Output the [x, y] coordinate of the center of the cell containing the given text.  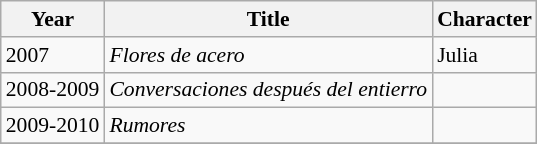
Conversaciones después del entierro [268, 90]
Character [484, 19]
2009-2010 [53, 126]
Rumores [268, 126]
Title [268, 19]
Year [53, 19]
2007 [53, 55]
Julia [484, 55]
Flores de acero [268, 55]
2008-2009 [53, 90]
